Identify which cell holds the provided text, then report its [x, y] central coordinate. 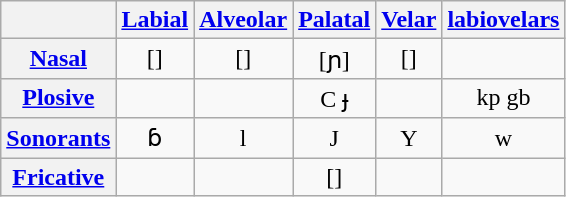
Palatal [334, 20]
J [334, 138]
Labial [155, 20]
[ɲ] [334, 59]
Plosive [58, 98]
Velar [409, 20]
w [504, 138]
kp gb [504, 98]
Y [409, 138]
ɓ [155, 138]
labiovelars [504, 20]
Sonorants [58, 138]
Alveolar [244, 20]
Nasal [58, 59]
Fricative [58, 177]
l [244, 138]
C ɟ [334, 98]
